Identify which cell holds the provided text, then report its (X, Y) central coordinate. 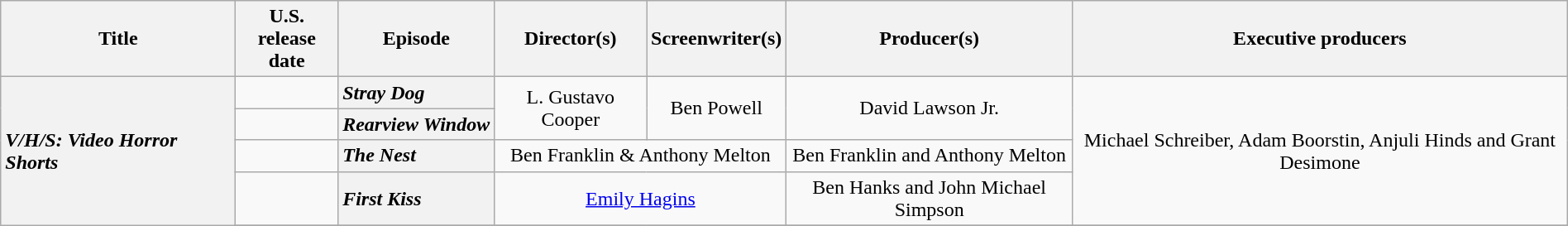
Executive producers (1320, 39)
Rearview Window (417, 124)
David Lawson Jr. (930, 108)
Episode (417, 39)
The Nest (417, 156)
L. Gustavo Cooper (571, 108)
Ben Powell (716, 108)
V/H/S: Video Horror Shorts (118, 151)
Ben Franklin & Anthony Melton (640, 156)
Ben Hanks and John Michael Simpson (930, 199)
Ben Franklin and Anthony Melton (930, 156)
First Kiss (417, 199)
Director(s) (571, 39)
Screenwriter(s) (716, 39)
Producer(s) (930, 39)
Stray Dog (417, 93)
Michael Schreiber, Adam Boorstin, Anjuli Hinds and Grant Desimone (1320, 151)
Title (118, 39)
U.S. release date (287, 39)
Emily Hagins (640, 199)
